Find where the given text appears and provide that cell's center as (x, y) coordinate. 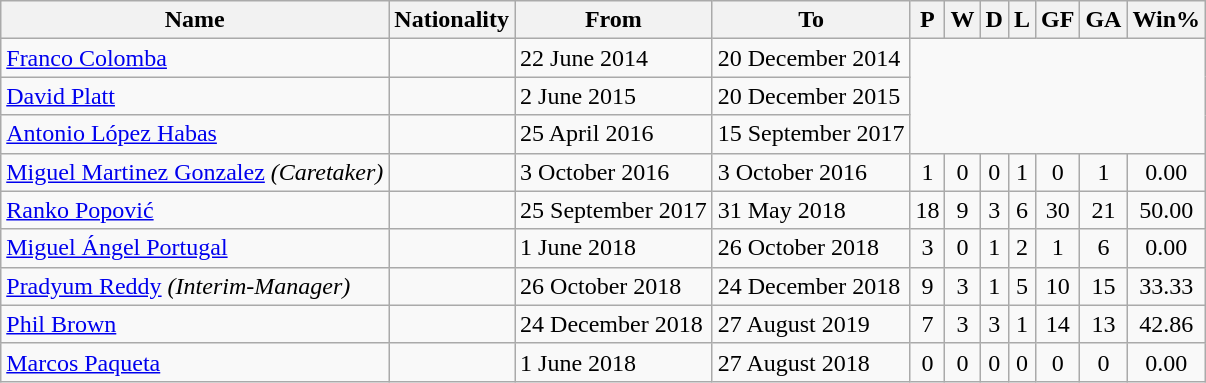
10 (1058, 286)
14 (1058, 324)
GF (1058, 20)
42.86 (1166, 324)
Win% (1166, 20)
Pradyum Reddy (Interim-Manager) (195, 286)
27 August 2019 (811, 324)
Marcos Paqueta (195, 362)
22 June 2014 (614, 58)
20 December 2015 (811, 96)
Miguel Martinez Gonzalez (Caretaker) (195, 172)
Antonio López Habas (195, 134)
33.33 (1166, 286)
5 (1022, 286)
2 (1022, 248)
20 December 2014 (811, 58)
27 August 2018 (811, 362)
31 May 2018 (811, 210)
18 (928, 210)
Miguel Ángel Portugal (195, 248)
25 April 2016 (614, 134)
50.00 (1166, 210)
Ranko Popović (195, 210)
13 (1104, 324)
7 (928, 324)
15 September 2017 (811, 134)
From (614, 20)
30 (1058, 210)
Phil Brown (195, 324)
David Platt (195, 96)
Franco Colomba (195, 58)
To (811, 20)
D (994, 20)
21 (1104, 210)
L (1022, 20)
15 (1104, 286)
2 June 2015 (614, 96)
P (928, 20)
GA (1104, 20)
Nationality (452, 20)
Name (195, 20)
25 September 2017 (614, 210)
W (962, 20)
